Determine the [X, Y] coordinate at the center of the cell enclosing the given text.  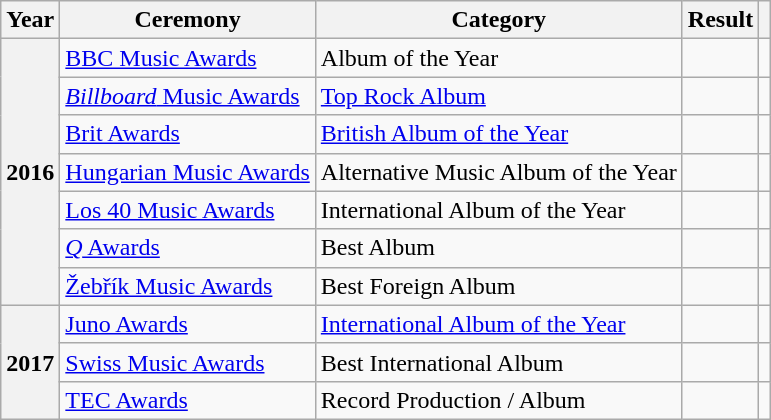
TEC Awards [188, 400]
Q Awards [188, 248]
Ceremony [188, 20]
Hungarian Music Awards [188, 172]
Los 40 Music Awards [188, 210]
2017 [30, 362]
Top Rock Album [498, 96]
Swiss Music Awards [188, 362]
Category [498, 20]
British Album of the Year [498, 134]
Žebřík Music Awards [188, 286]
2016 [30, 172]
Year [30, 20]
Best International Album [498, 362]
Brit Awards [188, 134]
Album of the Year [498, 58]
Juno Awards [188, 324]
Best Foreign Album [498, 286]
Alternative Music Album of the Year [498, 172]
Billboard Music Awards [188, 96]
Result [720, 20]
Best Album [498, 248]
BBC Music Awards [188, 58]
Record Production / Album [498, 400]
